Output the (X, Y) coordinate of the center of the cell containing the given text.  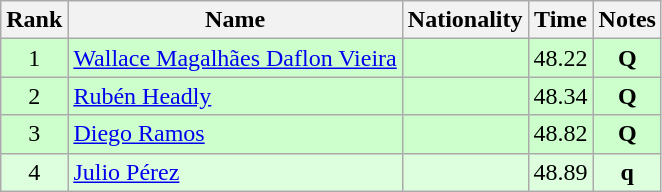
48.82 (560, 134)
Name (235, 20)
Time (560, 20)
Julio Pérez (235, 172)
Notes (627, 20)
3 (34, 134)
48.34 (560, 96)
Wallace Magalhães Daflon Vieira (235, 58)
Nationality (465, 20)
Rubén Headly (235, 96)
Rank (34, 20)
4 (34, 172)
48.89 (560, 172)
Diego Ramos (235, 134)
1 (34, 58)
2 (34, 96)
48.22 (560, 58)
q (627, 172)
